Output the [x, y] coordinate of the center of the cell containing the given text.  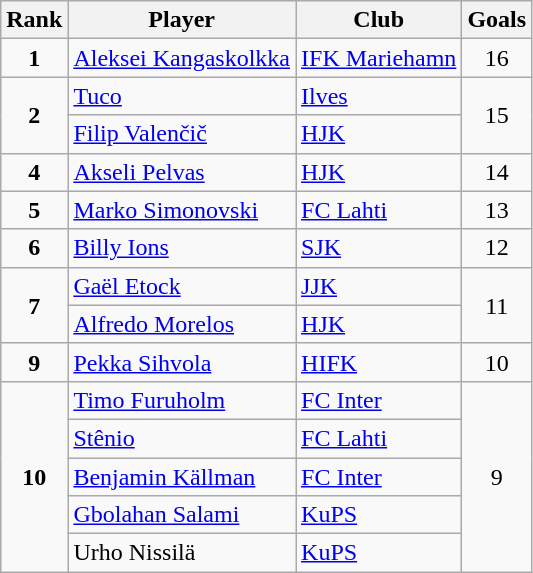
16 [497, 58]
JJK [379, 286]
1 [34, 58]
SJK [379, 248]
IFK Mariehamn [379, 58]
5 [34, 210]
14 [497, 172]
12 [497, 248]
Marko Simonovski [182, 210]
Aleksei Kangaskolkka [182, 58]
13 [497, 210]
2 [34, 115]
4 [34, 172]
Benjamin Källman [182, 477]
Gbolahan Salami [182, 515]
Tuco [182, 96]
Alfredo Morelos [182, 324]
Filip Valenčič [182, 134]
Club [379, 20]
11 [497, 305]
Billy Ions [182, 248]
Urho Nissilä [182, 553]
7 [34, 305]
Player [182, 20]
Timo Furuholm [182, 400]
Stênio [182, 438]
6 [34, 248]
Pekka Sihvola [182, 362]
Rank [34, 20]
Akseli Pelvas [182, 172]
HIFK [379, 362]
Gaël Etock [182, 286]
Ilves [379, 96]
Goals [497, 20]
15 [497, 115]
